Return [X, Y] of the center of cell containing provided text 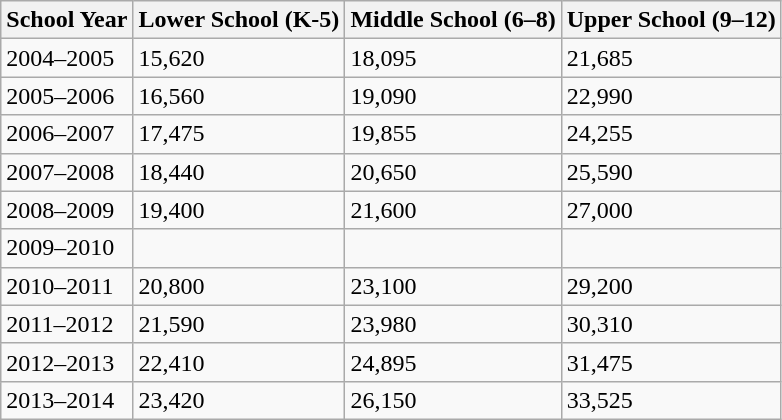
24,255 [671, 134]
18,095 [453, 58]
2012–2013 [67, 362]
29,200 [671, 286]
15,620 [239, 58]
20,650 [453, 172]
2011–2012 [67, 324]
2010–2011 [67, 286]
20,800 [239, 286]
31,475 [671, 362]
30,310 [671, 324]
23,100 [453, 286]
2009–2010 [67, 248]
2007–2008 [67, 172]
19,090 [453, 96]
21,590 [239, 324]
21,600 [453, 210]
18,440 [239, 172]
33,525 [671, 400]
2006–2007 [67, 134]
17,475 [239, 134]
22,990 [671, 96]
21,685 [671, 58]
2004–2005 [67, 58]
27,000 [671, 210]
19,400 [239, 210]
2013–2014 [67, 400]
24,895 [453, 362]
26,150 [453, 400]
22,410 [239, 362]
2005–2006 [67, 96]
Middle School (6–8) [453, 20]
School Year [67, 20]
2008–2009 [67, 210]
23,980 [453, 324]
16,560 [239, 96]
25,590 [671, 172]
Upper School (9–12) [671, 20]
23,420 [239, 400]
Lower School (K-5) [239, 20]
19,855 [453, 134]
